Scan for the cell matching the given text and deliver its (X, Y) coordinate at center. 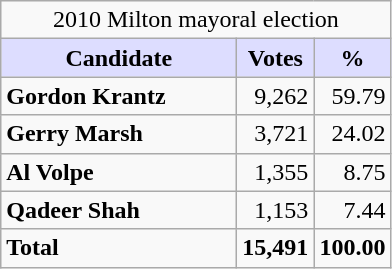
Candidate (119, 58)
1,153 (276, 210)
2010 Milton mayoral election (196, 20)
100.00 (352, 248)
8.75 (352, 172)
3,721 (276, 134)
24.02 (352, 134)
Qadeer Shah (119, 210)
Gordon Krantz (119, 96)
7.44 (352, 210)
Total (119, 248)
% (352, 58)
59.79 (352, 96)
Votes (276, 58)
15,491 (276, 248)
Gerry Marsh (119, 134)
Al Volpe (119, 172)
1,355 (276, 172)
9,262 (276, 96)
